Locate the cell with the specified text and output its (X, Y) center coordinate. 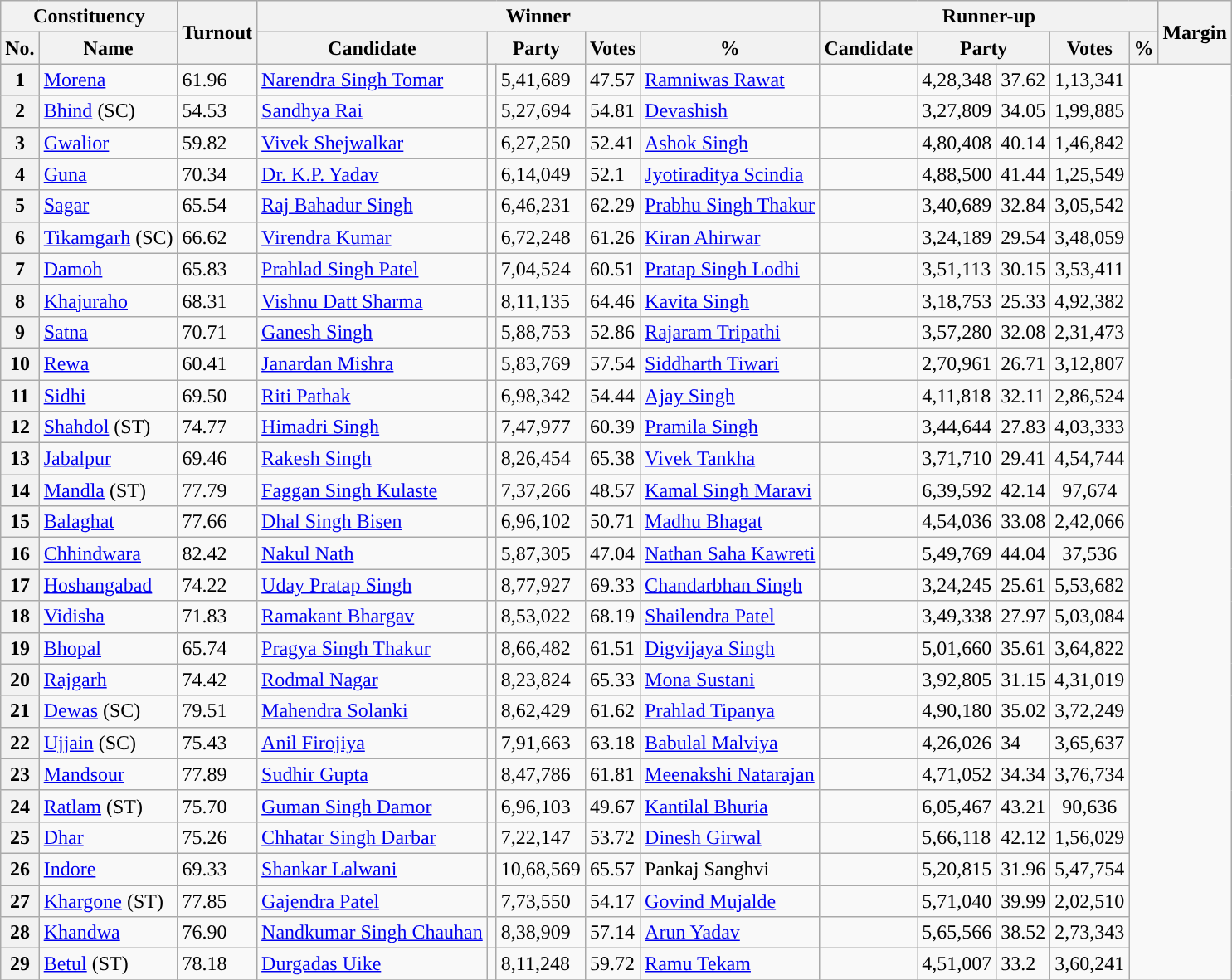
Rakesh Singh (373, 459)
23 (20, 774)
7,47,977 (541, 427)
4,54,036 (957, 522)
Gajendra Patel (373, 900)
5,20,815 (957, 869)
Dhar (108, 837)
Mandla (ST) (108, 490)
3,57,280 (957, 332)
2,42,066 (1090, 522)
6,05,467 (957, 806)
Devashish (730, 111)
10,68,569 (541, 869)
3,05,542 (1090, 206)
11 (20, 396)
Prabhu Singh Thakur (730, 206)
77.79 (217, 490)
3,24,189 (957, 237)
5 (20, 206)
4,88,500 (957, 174)
5,83,769 (541, 363)
Riti Pathak (373, 396)
Bhind (SC) (108, 111)
54.53 (217, 111)
7,22,147 (541, 837)
19 (20, 648)
65.74 (217, 648)
Virendra Kumar (373, 237)
65.57 (612, 869)
32.11 (1024, 396)
Ramu Tekam (730, 964)
3,51,113 (957, 269)
5,41,689 (541, 80)
34.05 (1024, 111)
70.71 (217, 332)
Turnout (217, 32)
No. (20, 48)
Govind Mujalde (730, 900)
3,53,411 (1090, 269)
29 (20, 964)
7,37,266 (541, 490)
8,26,454 (541, 459)
63.18 (612, 743)
60.39 (612, 427)
65.38 (612, 459)
74.42 (217, 680)
52.86 (612, 332)
8,77,927 (541, 585)
32.08 (1024, 332)
6,96,102 (541, 522)
15 (20, 522)
8,11,135 (541, 300)
3 (20, 143)
29.54 (1024, 237)
78.18 (217, 964)
4,11,818 (957, 396)
16 (20, 553)
25.33 (1024, 300)
68.19 (612, 617)
Shailendra Patel (730, 617)
2,31,473 (1090, 332)
Pragya Singh Thakur (373, 648)
Guna (108, 174)
3,49,338 (957, 617)
41.44 (1024, 174)
5,03,084 (1090, 617)
18 (20, 617)
Vidisha (108, 617)
3,18,753 (957, 300)
48.57 (612, 490)
Dewas (SC) (108, 711)
9 (20, 332)
33.2 (1024, 964)
40.14 (1024, 143)
Rewa (108, 363)
Jabalpur (108, 459)
1,13,341 (1090, 80)
64.46 (612, 300)
5,88,753 (541, 332)
61.62 (612, 711)
Ashok Singh (730, 143)
Sudhir Gupta (373, 774)
Khandwa (108, 933)
35.61 (1024, 648)
Constituency (90, 17)
3,64,822 (1090, 648)
77.89 (217, 774)
54.81 (612, 111)
1,56,029 (1090, 837)
5,53,682 (1090, 585)
35.02 (1024, 711)
Anil Firojiya (373, 743)
7,04,524 (541, 269)
5,65,566 (957, 933)
5,01,660 (957, 648)
6,98,342 (541, 396)
Pankaj Sanghvi (730, 869)
4,03,333 (1090, 427)
3,40,689 (957, 206)
Faggan Singh Kulaste (373, 490)
Runner-up (989, 17)
59.82 (217, 143)
17 (20, 585)
39.99 (1024, 900)
44.04 (1024, 553)
7 (20, 269)
7,91,663 (541, 743)
Uday Pratap Singh (373, 585)
Durgadas Uike (373, 964)
Vishnu Datt Sharma (373, 300)
Nandkumar Singh Chauhan (373, 933)
6,14,049 (541, 174)
90,636 (1090, 806)
8,62,429 (541, 711)
50.71 (612, 522)
Winner (538, 17)
Guman Singh Damor (373, 806)
57.14 (612, 933)
25 (20, 837)
75.43 (217, 743)
Ujjain (SC) (108, 743)
6,46,231 (541, 206)
Khargone (ST) (108, 900)
8,23,824 (541, 680)
43.21 (1024, 806)
37,536 (1090, 553)
4,54,744 (1090, 459)
6,27,250 (541, 143)
3,65,637 (1090, 743)
Rajaram Tripathi (730, 332)
25.61 (1024, 585)
75.26 (217, 837)
75.70 (217, 806)
52.1 (612, 174)
Margin (1195, 32)
30.15 (1024, 269)
68.31 (217, 300)
Morena (108, 80)
Kantilal Bhuria (730, 806)
5,49,769 (957, 553)
Name (108, 48)
37.62 (1024, 80)
8,11,248 (541, 964)
3,44,644 (957, 427)
60.41 (217, 363)
Indore (108, 869)
Mandsour (108, 774)
2,70,961 (957, 363)
Hoshangabad (108, 585)
Himadri Singh (373, 427)
Jyotiraditya Scindia (730, 174)
8 (20, 300)
4,28,348 (957, 80)
Nathan Saha Kawreti (730, 553)
4,51,007 (957, 964)
Dhal Singh Bisen (373, 522)
2,73,343 (1090, 933)
66.62 (217, 237)
13 (20, 459)
6,96,103 (541, 806)
Ramniwas Rawat (730, 80)
7,73,550 (541, 900)
Ramakant Bhargav (373, 617)
3,48,059 (1090, 237)
2,86,524 (1090, 396)
5,66,118 (957, 837)
42.12 (1024, 837)
71.83 (217, 617)
10 (20, 363)
4 (20, 174)
4,90,180 (957, 711)
60.51 (612, 269)
Vivek Shejwalkar (373, 143)
77.66 (217, 522)
24 (20, 806)
3,60,241 (1090, 964)
5,27,694 (541, 111)
61.26 (612, 237)
1,25,549 (1090, 174)
3,76,734 (1090, 774)
6 (20, 237)
2 (20, 111)
31.15 (1024, 680)
3,12,807 (1090, 363)
70.34 (217, 174)
Sidhi (108, 396)
12 (20, 427)
62.29 (612, 206)
59.72 (612, 964)
Damoh (108, 269)
69.46 (217, 459)
6,39,592 (957, 490)
8,47,786 (541, 774)
Narendra Singh Tomar (373, 80)
Chhindwara (108, 553)
Kavita Singh (730, 300)
Sandhya Rai (373, 111)
65.83 (217, 269)
Janardan Mishra (373, 363)
38.52 (1024, 933)
3,71,710 (957, 459)
8,53,022 (541, 617)
33.08 (1024, 522)
Chandarbhan Singh (730, 585)
4,31,019 (1090, 680)
97,674 (1090, 490)
6,72,248 (541, 237)
74.77 (217, 427)
4,26,026 (957, 743)
Balaghat (108, 522)
Nakul Nath (373, 553)
32.84 (1024, 206)
Rajgarh (108, 680)
4,92,382 (1090, 300)
54.44 (612, 396)
53.72 (612, 837)
Vivek Tankha (730, 459)
4,71,052 (957, 774)
22 (20, 743)
Meenakshi Natarajan (730, 774)
54.17 (612, 900)
29.41 (1024, 459)
Madhu Bhagat (730, 522)
82.42 (217, 553)
Kamal Singh Maravi (730, 490)
77.85 (217, 900)
69.50 (217, 396)
21 (20, 711)
61.51 (612, 648)
1,99,885 (1090, 111)
61.96 (217, 80)
Tikamgarh (SC) (108, 237)
1 (20, 80)
26.71 (1024, 363)
3,27,809 (957, 111)
Prahlad Tipanya (730, 711)
Prahlad Singh Patel (373, 269)
Digvijaya Singh (730, 648)
74.22 (217, 585)
27.97 (1024, 617)
27 (20, 900)
Ganesh Singh (373, 332)
Bhopal (108, 648)
Rodmal Nagar (373, 680)
5,71,040 (957, 900)
47.57 (612, 80)
Siddharth Tiwari (730, 363)
4,80,408 (957, 143)
8,38,909 (541, 933)
3,92,805 (957, 680)
Ratlam (ST) (108, 806)
Babulal Malviya (730, 743)
Betul (ST) (108, 964)
42.14 (1024, 490)
27.83 (1024, 427)
Khajuraho (108, 300)
Pratap Singh Lodhi (730, 269)
Shankar Lalwani (373, 869)
Mona Sustani (730, 680)
Arun Yadav (730, 933)
Chhatar Singh Darbar (373, 837)
8,66,482 (541, 648)
Raj Bahadur Singh (373, 206)
34 (1024, 743)
Mahendra Solanki (373, 711)
Pramila Singh (730, 427)
Ajay Singh (730, 396)
14 (20, 490)
52.41 (612, 143)
3,72,249 (1090, 711)
2,02,510 (1090, 900)
5,87,305 (541, 553)
5,47,754 (1090, 869)
34.34 (1024, 774)
47.04 (612, 553)
20 (20, 680)
26 (20, 869)
Shahdol (ST) (108, 427)
65.33 (612, 680)
Sagar (108, 206)
Gwalior (108, 143)
3,24,245 (957, 585)
31.96 (1024, 869)
61.81 (612, 774)
Satna (108, 332)
Kiran Ahirwar (730, 237)
79.51 (217, 711)
Dr. K.P. Yadav (373, 174)
76.90 (217, 933)
1,46,842 (1090, 143)
28 (20, 933)
65.54 (217, 206)
57.54 (612, 363)
49.67 (612, 806)
Dinesh Girwal (730, 837)
